Return the (x, y) coordinate for the center point of the cell that contains the specified text.  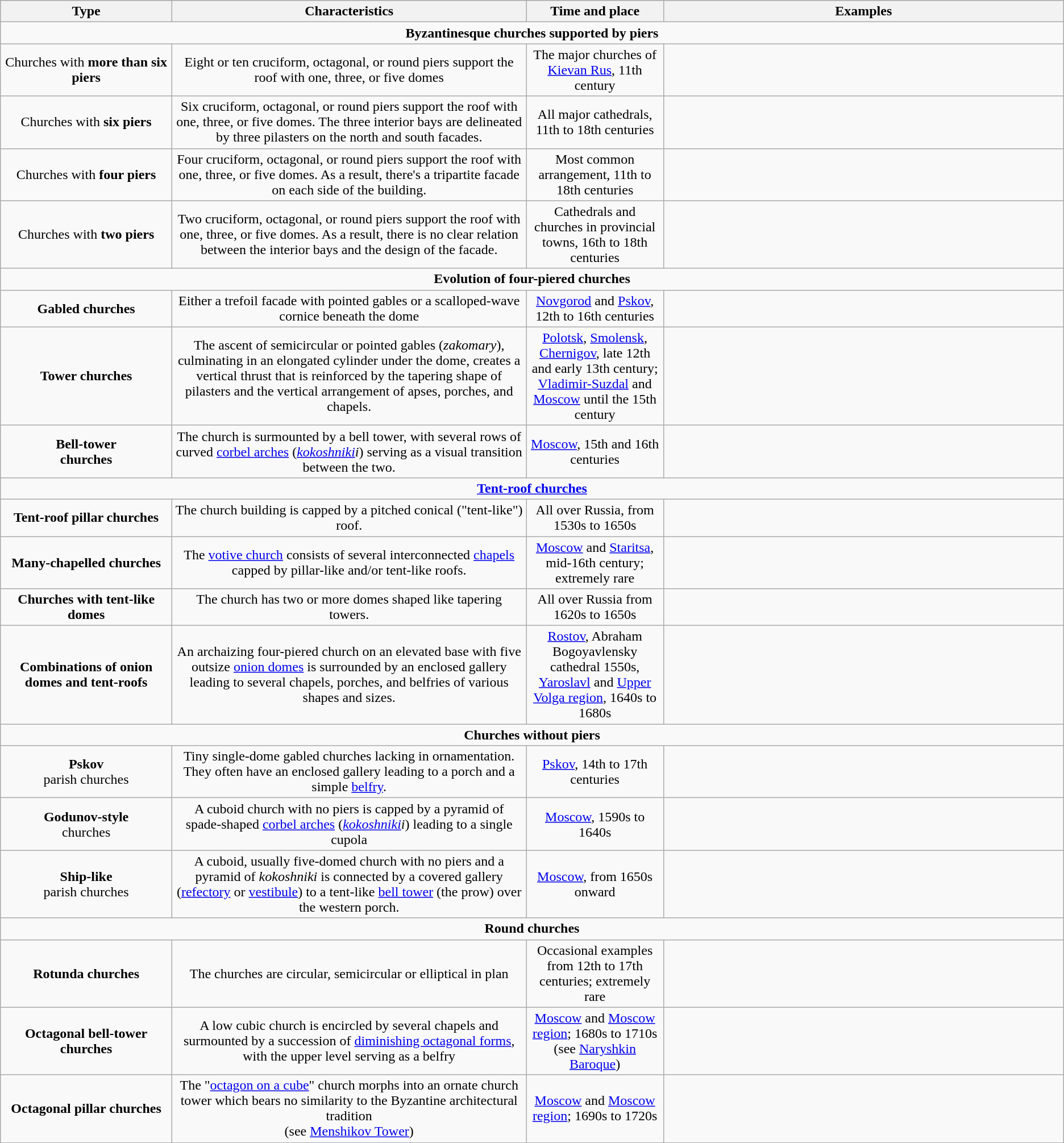
Moscow and Moscow region; 1680s to 1710s(see Naryshkin Baroque) (595, 1041)
Tent-roof churches (532, 488)
Either a trefoil facade with pointed gables or a scalloped-wave cornice beneath the dome (349, 308)
Occasional examples from 12th to 17th centuries; extremely rare (595, 973)
Novgorod and Pskov, 12th to 16th centuries (595, 308)
Moscow and Staritsa, mid-16th century; extremely rare (595, 563)
Time and place (595, 11)
Godunov-stylechurches (86, 824)
Gabled churches (86, 308)
Type (86, 11)
Churches without piers (532, 735)
Moscow, 1590s to 1640s (595, 824)
Most common arrangement, 11th to 18th centuries (595, 174)
Evolution of four-piered churches (532, 279)
Octagonal pillar churches (86, 1108)
Pskovparish churches (86, 772)
Bell-towerchurches (86, 451)
Characteristics (349, 11)
Tent-roof pillar churches (86, 517)
Polotsk, Smolensk, Chernigov, late 12th and early 13th century; Vladimir-Suzdal and Moscow until the 15th century (595, 376)
The church has two or more domes shaped like tapering towers. (349, 607)
Cathedrals and churches in provincial towns, 16th to 18th centuries (595, 234)
All over Russia from 1620s to 1650s (595, 607)
Churches with more than six piers (86, 70)
Rotunda churches (86, 973)
All over Russia, from 1530s to 1650s (595, 517)
Combinations of onion domes and tent-roofs (86, 675)
Moscow and Moscow region; 1690s to 1720s (595, 1108)
Moscow, 15th and 16th centuries (595, 451)
Churches with two piers (86, 234)
Ship-likeparish churches (86, 884)
The major churches of Kievan Rus, 11th century (595, 70)
The church is surmounted by a bell tower, with several rows of curved corbel arches (kokoshnikii) serving as a visual transition between the two. (349, 451)
Rostov, Abraham Bogoyavlensky cathedral 1550s, Yaroslavl and Upper Volga region, 1640s to 1680s (595, 675)
Byzantinesque churches supported by piers (532, 33)
Moscow, from 1650s onward (595, 884)
Many-chapelled churches (86, 563)
Octagonal bell-tower churches (86, 1041)
The votive church consists of several interconnected chapels capped by pillar-like and/or tent-like roofs. (349, 563)
Churches with tent-like domes (86, 607)
The church building is capped by a pitched conical ("tent-like") roof. (349, 517)
Examples (863, 11)
Round churches (532, 929)
Tiny single-dome gabled churches lacking in ornamentation. They often have an enclosed gallery leading to a porch and a simple belfry. (349, 772)
Pskov, 14th to 17th centuries (595, 772)
A cuboid church with no piers is capped by a pyramid of spade-shaped corbel arches (kokoshnikii) leading to a single cupola (349, 824)
Churches with four piers (86, 174)
Tower churches (86, 376)
Churches with six piers (86, 122)
Eight or ten cruciform, octagonal, or round piers support the roof with one, three, or five domes (349, 70)
All major cathedrals,11th to 18th centuries (595, 122)
The churches are circular, semicircular or elliptical in plan (349, 973)
